Detect which cell encompasses the target text, then output its (X, Y) center coordinate. 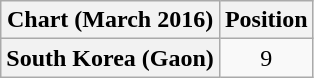
Chart (March 2016) (110, 20)
Position (266, 20)
9 (266, 58)
South Korea (Gaon) (110, 58)
